Return the (X, Y) coordinate for the center point of the cell that contains the specified text.  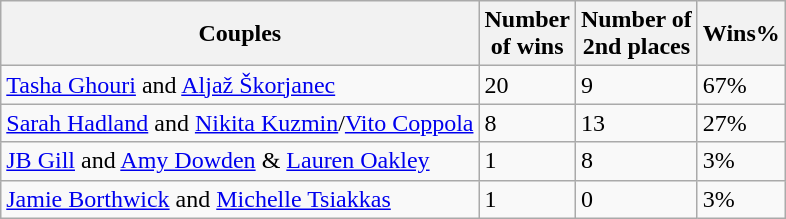
0 (636, 199)
Tasha Ghouri and Aljaž Škorjanec (240, 85)
Wins% (741, 34)
67% (741, 85)
Number of2nd places (636, 34)
Jamie Borthwick and Michelle Tsiakkas (240, 199)
Couples (240, 34)
Sarah Hadland and Nikita Kuzmin/Vito Coppola (240, 123)
20 (527, 85)
Numberof wins (527, 34)
13 (636, 123)
JB Gill and Amy Dowden & Lauren Oakley (240, 161)
27% (741, 123)
9 (636, 85)
